Extract the (x, y) coordinate from the center of the cell holding the provided text.  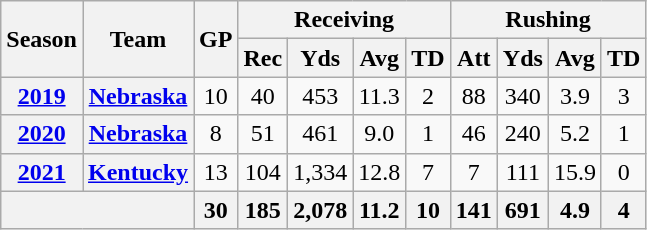
453 (320, 96)
2,078 (320, 210)
Rec (263, 58)
12.8 (380, 172)
240 (522, 134)
691 (522, 210)
Kentucky (138, 172)
30 (216, 210)
2020 (42, 134)
Rushing (548, 20)
11.2 (380, 210)
8 (216, 134)
340 (522, 96)
4 (623, 210)
2 (428, 96)
Season (42, 39)
9.0 (380, 134)
111 (522, 172)
GP (216, 39)
104 (263, 172)
46 (474, 134)
Team (138, 39)
40 (263, 96)
5.2 (574, 134)
185 (263, 210)
0 (623, 172)
2019 (42, 96)
1,334 (320, 172)
11.3 (380, 96)
2021 (42, 172)
88 (474, 96)
141 (474, 210)
13 (216, 172)
4.9 (574, 210)
3.9 (574, 96)
Receiving (344, 20)
3 (623, 96)
15.9 (574, 172)
461 (320, 134)
Att (474, 58)
51 (263, 134)
